Determine the [X, Y] coordinate at the center of the cell enclosing the given text.  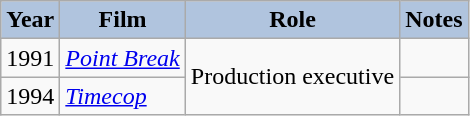
Point Break [122, 58]
1994 [30, 96]
Production executive [292, 77]
1991 [30, 58]
Film [122, 20]
Notes [434, 20]
Year [30, 20]
Timecop [122, 96]
Role [292, 20]
